Extract the [X, Y] coordinate from the center of the cell holding the provided text.  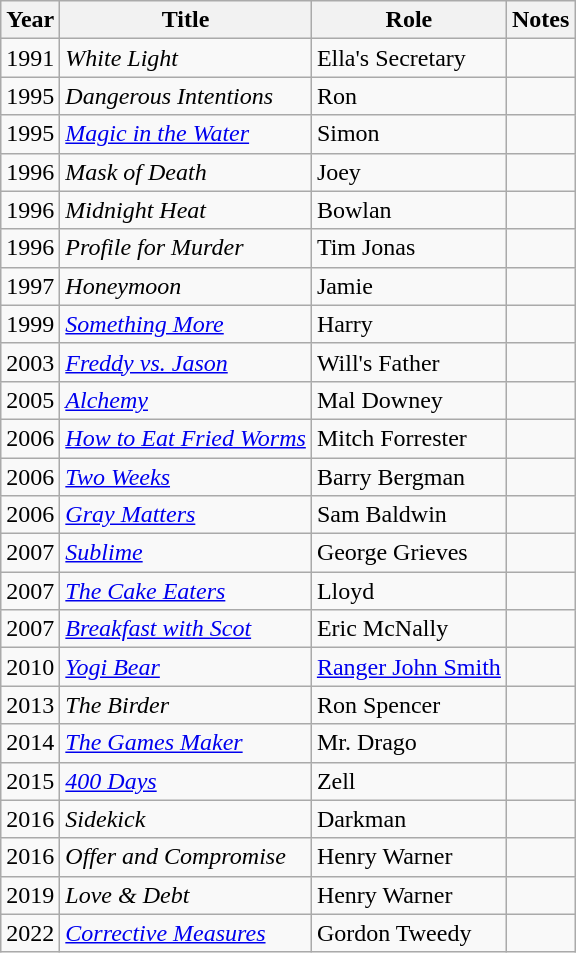
Mr. Drago [408, 743]
400 Days [186, 781]
Midnight Heat [186, 210]
Ron [408, 96]
Year [30, 20]
Ranger John Smith [408, 667]
Two Weeks [186, 477]
Love & Debt [186, 895]
Something More [186, 324]
The Games Maker [186, 743]
Offer and Compromise [186, 857]
Breakfast with Scot [186, 629]
Will's Father [408, 362]
2014 [30, 743]
Simon [408, 134]
Ella's Secretary [408, 58]
White Light [186, 58]
George Grieves [408, 553]
Harry [408, 324]
Mitch Forrester [408, 438]
2010 [30, 667]
Notes [540, 20]
2003 [30, 362]
The Cake Eaters [186, 591]
2013 [30, 705]
Sidekick [186, 819]
The Birder [186, 705]
Gordon Tweedy [408, 933]
Honeymoon [186, 286]
Freddy vs. Jason [186, 362]
Profile for Murder [186, 248]
1997 [30, 286]
Gray Matters [186, 515]
Dangerous Intentions [186, 96]
Bowlan [408, 210]
Lloyd [408, 591]
2015 [30, 781]
How to Eat Fried Worms [186, 438]
2019 [30, 895]
Sam Baldwin [408, 515]
Joey [408, 172]
Corrective Measures [186, 933]
Jamie [408, 286]
Eric McNally [408, 629]
Barry Bergman [408, 477]
Tim Jonas [408, 248]
2005 [30, 400]
Darkman [408, 819]
Mask of Death [186, 172]
Ron Spencer [408, 705]
Zell [408, 781]
Title [186, 20]
2022 [30, 933]
Yogi Bear [186, 667]
Magic in the Water [186, 134]
Sublime [186, 553]
Mal Downey [408, 400]
Role [408, 20]
Alchemy [186, 400]
1991 [30, 58]
1999 [30, 324]
